Return the (x, y) coordinate for the center point of the cell that contains the specified text.  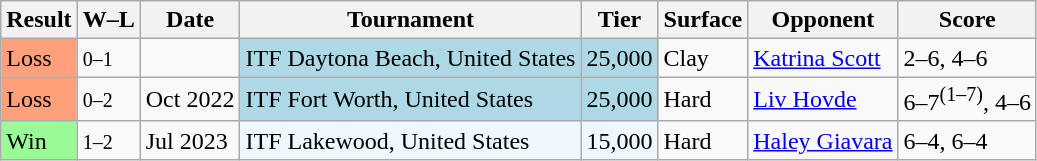
Result (39, 20)
Surface (703, 20)
Liv Hovde (823, 100)
Tier (620, 20)
W–L (108, 20)
Katrina Scott (823, 58)
ITF Fort Worth, United States (410, 100)
6–4, 6–4 (967, 140)
2–6, 4–6 (967, 58)
Oct 2022 (190, 100)
Clay (703, 58)
ITF Lakewood, United States (410, 140)
0–2 (108, 100)
15,000 (620, 140)
1–2 (108, 140)
ITF Daytona Beach, United States (410, 58)
0–1 (108, 58)
6–7(1–7), 4–6 (967, 100)
Opponent (823, 20)
Jul 2023 (190, 140)
Tournament (410, 20)
Haley Giavara (823, 140)
Date (190, 20)
Win (39, 140)
Score (967, 20)
